Output the [x, y] coordinate of the center of the cell containing the given text.  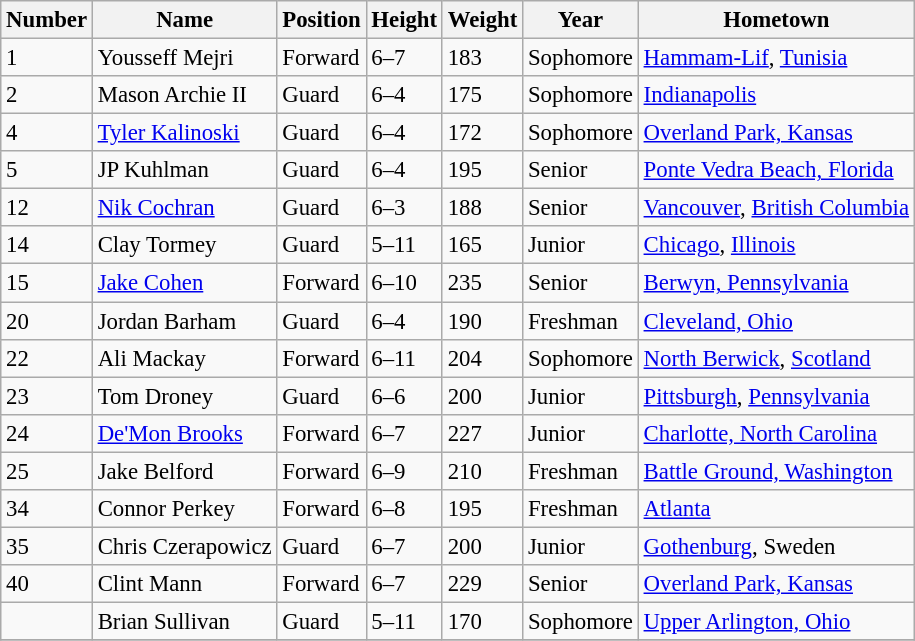
Tyler Kalinoski [184, 133]
227 [482, 433]
25 [47, 471]
Connor Perkey [184, 509]
24 [47, 433]
Name [184, 20]
183 [482, 58]
4 [47, 133]
Ponte Vedra Beach, Florida [776, 170]
Atlanta [776, 509]
172 [482, 133]
Jake Belford [184, 471]
6–3 [404, 208]
5 [47, 170]
210 [482, 471]
Brian Sullivan [184, 621]
170 [482, 621]
14 [47, 245]
Number [47, 20]
Indianapolis [776, 95]
12 [47, 208]
34 [47, 509]
6–11 [404, 358]
Jordan Barham [184, 321]
Height [404, 20]
Hammam-Lif, Tunisia [776, 58]
175 [482, 95]
188 [482, 208]
De'Mon Brooks [184, 433]
Yousseff Mejri [184, 58]
Battle Ground, Washington [776, 471]
40 [47, 584]
Year [581, 20]
North Berwick, Scotland [776, 358]
20 [47, 321]
204 [482, 358]
1 [47, 58]
6–8 [404, 509]
2 [47, 95]
Chicago, Illinois [776, 245]
6–6 [404, 396]
Clint Mann [184, 584]
Weight [482, 20]
Berwyn, Pennsylvania [776, 283]
Position [322, 20]
Cleveland, Ohio [776, 321]
190 [482, 321]
Ali Mackay [184, 358]
35 [47, 546]
22 [47, 358]
235 [482, 283]
Gothenburg, Sweden [776, 546]
165 [482, 245]
Charlotte, North Carolina [776, 433]
Mason Archie II [184, 95]
Vancouver, British Columbia [776, 208]
23 [47, 396]
Tom Droney [184, 396]
Hometown [776, 20]
6–10 [404, 283]
Upper Arlington, Ohio [776, 621]
JP Kuhlman [184, 170]
229 [482, 584]
Clay Tormey [184, 245]
Pittsburgh, Pennsylvania [776, 396]
Chris Czerapowicz [184, 546]
Nik Cochran [184, 208]
15 [47, 283]
6–9 [404, 471]
Jake Cohen [184, 283]
